From the cell containing the given text, extract its center point as [X, Y] coordinate. 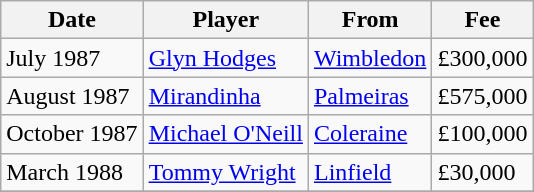
July 1987 [72, 58]
£100,000 [482, 134]
October 1987 [72, 134]
Glyn Hodges [226, 58]
£575,000 [482, 96]
March 1988 [72, 172]
Tommy Wright [226, 172]
Michael O'Neill [226, 134]
Coleraine [370, 134]
Wimbledon [370, 58]
Linfield [370, 172]
From [370, 20]
Mirandinha [226, 96]
Date [72, 20]
£30,000 [482, 172]
Palmeiras [370, 96]
Fee [482, 20]
August 1987 [72, 96]
Player [226, 20]
£300,000 [482, 58]
